From the cell containing the given text, extract its center point as [X, Y] coordinate. 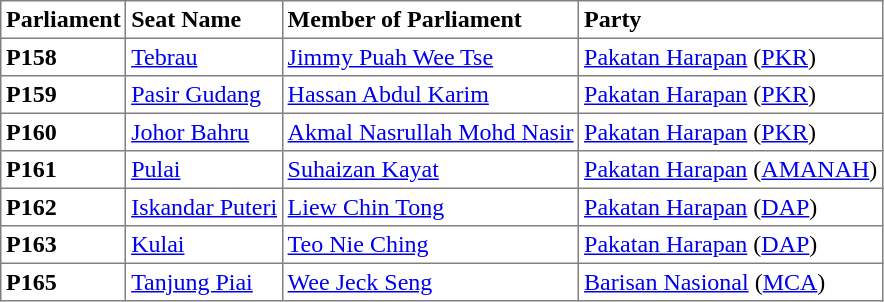
Pasir Gudang [204, 95]
Suhaizan Kayat [430, 170]
Jimmy Puah Wee Tse [430, 57]
Akmal Nasrullah Mohd Nasir [430, 132]
P162 [64, 207]
Iskandar Puteri [204, 207]
Wee Jeck Seng [430, 282]
P165 [64, 282]
Liew Chin Tong [430, 207]
P159 [64, 95]
Member of Parliament [430, 20]
P160 [64, 132]
Kulai [204, 245]
Parliament [64, 20]
Teo Nie Ching [430, 245]
Hassan Abdul Karim [430, 95]
Pulai [204, 170]
Johor Bahru [204, 132]
P163 [64, 245]
Pakatan Harapan (AMANAH) [731, 170]
P161 [64, 170]
Barisan Nasional (MCA) [731, 282]
Tebrau [204, 57]
Tanjung Piai [204, 282]
P158 [64, 57]
Seat Name [204, 20]
Party [731, 20]
